Output the (x, y) coordinate of the center of the cell containing the given text.  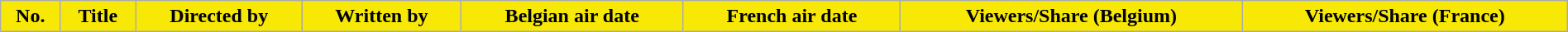
Viewers/Share (Belgium) (1072, 16)
Viewers/Share (France) (1404, 16)
Belgian air date (572, 16)
Written by (382, 16)
No. (31, 16)
French air date (791, 16)
Title (98, 16)
Directed by (219, 16)
